Scan for the cell matching the given text and deliver its (X, Y) coordinate at center. 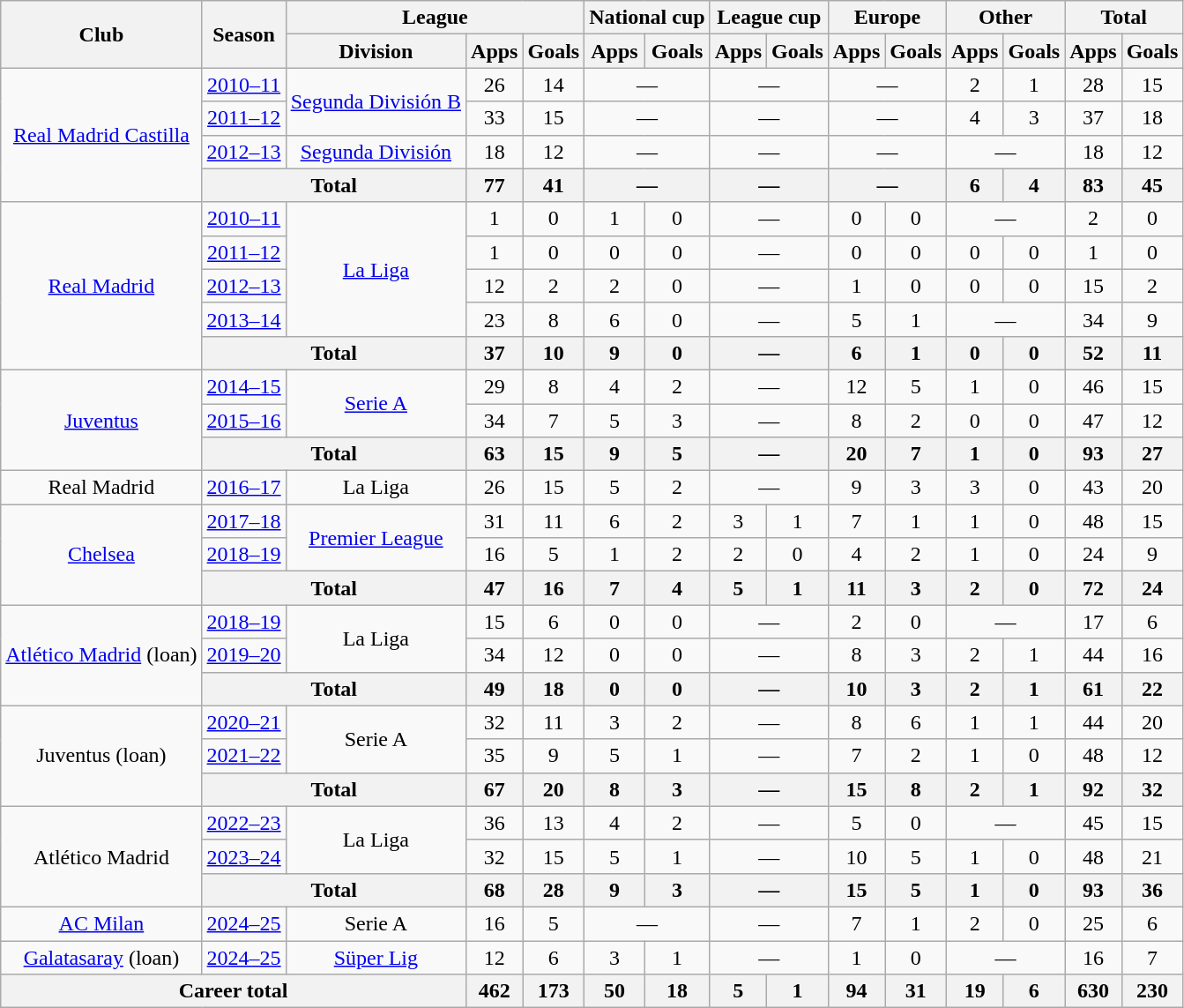
50 (614, 991)
22 (1152, 689)
61 (1093, 689)
National cup (647, 18)
Europe (887, 18)
League (436, 18)
2014–15 (243, 386)
25 (1093, 923)
Chelsea (101, 555)
230 (1152, 991)
41 (554, 185)
94 (856, 991)
Season (243, 34)
19 (975, 991)
46 (1093, 386)
27 (1152, 454)
Other (1006, 18)
Segunda División B (376, 101)
173 (554, 991)
462 (495, 991)
2022–23 (243, 823)
67 (495, 789)
29 (495, 386)
Premier League (376, 538)
2020–21 (243, 722)
2017–18 (243, 521)
Segunda División (376, 152)
52 (1093, 353)
2015–16 (243, 421)
2013–14 (243, 319)
2016–17 (243, 488)
63 (495, 454)
14 (554, 85)
Galatasaray (loan) (101, 957)
Süper Lig (376, 957)
Juventus (loan) (101, 756)
2021–22 (243, 756)
92 (1093, 789)
33 (495, 118)
2019–20 (243, 655)
AC Milan (101, 923)
League cup (769, 18)
35 (495, 756)
43 (1093, 488)
17 (1093, 622)
Atlético Madrid (loan) (101, 655)
49 (495, 689)
Juventus (101, 420)
630 (1093, 991)
Atlético Madrid (101, 856)
83 (1093, 185)
77 (495, 185)
Division (376, 51)
23 (495, 319)
Real Madrid Castilla (101, 135)
21 (1152, 856)
13 (554, 823)
68 (495, 890)
Career total (234, 991)
72 (1093, 588)
Club (101, 34)
2023–24 (243, 856)
